Determine the [x, y] coordinate at the center of the cell enclosing the given text.  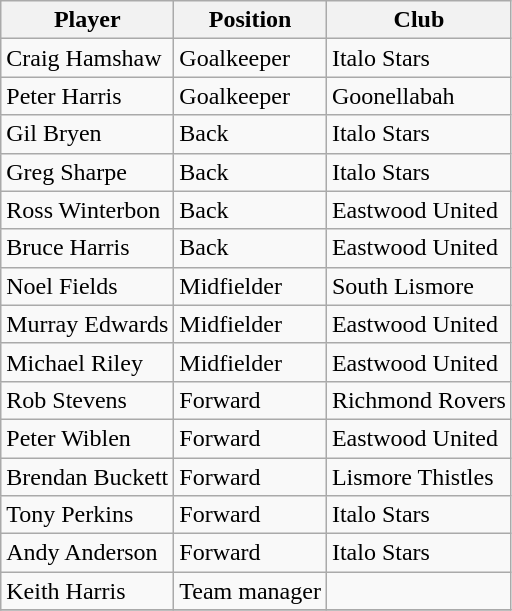
Craig Hamshaw [88, 58]
Peter Harris [88, 96]
Tony Perkins [88, 515]
Lismore Thistles [418, 477]
Noel Fields [88, 286]
Ross Winterbon [88, 210]
Rob Stevens [88, 400]
Club [418, 20]
Andy Anderson [88, 553]
Bruce Harris [88, 248]
South Lismore [418, 286]
Brendan Buckett [88, 477]
Goonellabah [418, 96]
Richmond Rovers [418, 400]
Murray Edwards [88, 324]
Player [88, 20]
Gil Bryen [88, 134]
Greg Sharpe [88, 172]
Peter Wiblen [88, 438]
Team manager [250, 591]
Keith Harris [88, 591]
Michael Riley [88, 362]
Position [250, 20]
